Search for the cell housing the specified text and yield its (X, Y) center coordinate. 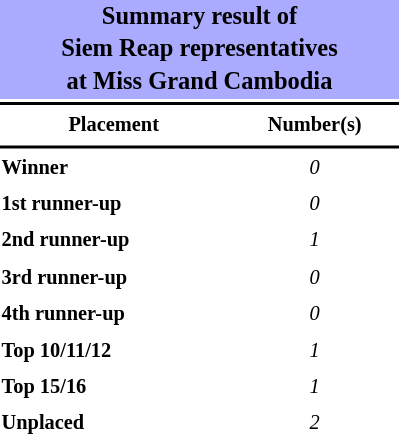
Summary result ofSiem Reap representativesat Miss Grand Cambodia (200, 50)
2nd runner-up (114, 241)
3rd runner-up (114, 278)
Top 15/16 (114, 387)
1st runner-up (114, 204)
Placement (114, 125)
4th runner-up (114, 314)
Number(s) (314, 125)
Winner (114, 168)
Top 10/11/12 (114, 351)
